Extract the (X, Y) coordinate from the center of the cell holding the provided text.  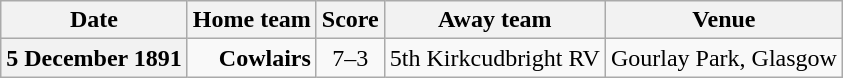
5 December 1891 (94, 58)
Home team (252, 20)
Away team (494, 20)
Date (94, 20)
5th Kirkcudbright RV (494, 58)
Gourlay Park, Glasgow (724, 58)
7–3 (350, 58)
Cowlairs (252, 58)
Venue (724, 20)
Score (350, 20)
